Return the (X, Y) coordinate for the center point of the cell that contains the specified text.  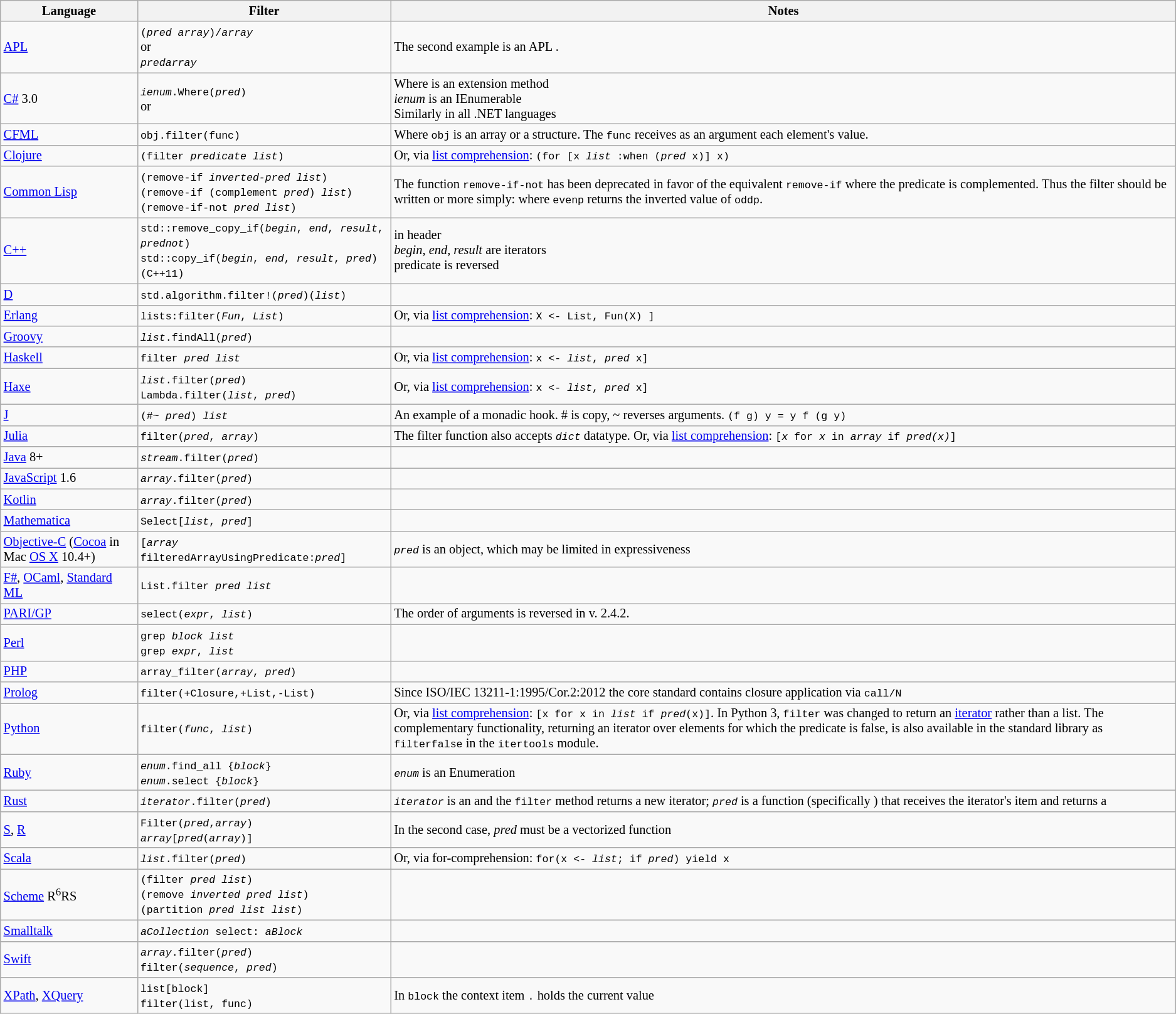
JavaScript 1.6 (69, 478)
ienum.Where(pred)or (264, 99)
list.filter(pred) (264, 858)
Scheme R6RS (69, 894)
(pred array)/arrayorpredarray (264, 47)
filter(func, list) (264, 728)
APL (69, 47)
Haskell (69, 358)
Scala (69, 858)
Where obj is an array or a structure. The func receives as an argument each element's value. (783, 134)
Julia (69, 436)
list.findAll(pred) (264, 336)
aCollection select: aBlock (264, 931)
select(expr, list) (264, 614)
Perl (69, 643)
filter(pred, array) (264, 436)
Erlang (69, 316)
filter(+Closure,+List,-List) (264, 692)
XPath, XQuery (69, 995)
Java 8+ (69, 457)
Ruby (69, 772)
(filter predicate list) (264, 156)
Or, via list comprehension: (for [x list :when (pred x)] x) (783, 156)
Kotlin (69, 499)
Smalltalk (69, 931)
The filter function also accepts dict datatype. Or, via list comprehension: [x for x in array if pred(x)] (783, 436)
The order of arguments is reversed in v. 2.4.2. (783, 614)
pred is an object, which may be limited in expressiveness (783, 549)
F#, OCaml, Standard ML (69, 585)
(remove-if inverted-pred list)(remove-if (complement pred) list)(remove-if-not pred list) (264, 192)
PARI/GP (69, 614)
(filter pred list)(remove inverted pred list)(partition pred list list) (264, 894)
C++ (69, 250)
Prolog (69, 692)
std.algorithm.filter!(pred)(list) (264, 294)
Select[list, pred] (264, 520)
filter pred list (264, 358)
Notes (783, 11)
Mathematica (69, 520)
Common Lisp (69, 192)
Where is an extension method ienum is an IEnumerable Similarly in all .NET languages (783, 99)
Clojure (69, 156)
In block the context item . holds the current value (783, 995)
D (69, 294)
Since ISO/IEC 13211-1:1995/Cor.2:2012 the core standard contains closure application via call/N (783, 692)
(#~ pred) list (264, 415)
Language (69, 11)
Python (69, 728)
Rust (69, 801)
Groovy (69, 336)
Or, via for-comprehension: for(x <- list; if pred) yield x (783, 858)
in header begin, end, result are iterators predicate is reversed (783, 250)
Objective-C (Cocoa in Mac OS X 10.4+) (69, 549)
CFML (69, 134)
array.filter(pred) filter(sequence, pred) (264, 959)
S, R (69, 830)
List.filter pred list (264, 585)
std::remove_copy_if(begin, end, result, prednot)std::copy_if(begin, end, result, pred) (C++11) (264, 250)
J (69, 415)
enum is an Enumeration (783, 772)
list.filter(pred)Lambda.filter(list, pred) (264, 387)
grep block list grep expr, list (264, 643)
In the second case, pred must be a vectorized function (783, 830)
An example of a monadic hook. # is copy, ~ reverses arguments. (f g) y = y f (g y) (783, 415)
Haxe (69, 387)
stream.filter(pred) (264, 457)
array_filter(array, pred) (264, 671)
Filter (264, 11)
lists:filter(Fun, List) (264, 316)
list[block] filter(list, func) (264, 995)
PHP (69, 671)
iterator is an and the filter method returns a new iterator; pred is a function (specifically ) that receives the iterator's item and returns a (783, 801)
[array filteredArrayUsingPredicate:pred] (264, 549)
Swift (69, 959)
The second example is an APL . (783, 47)
iterator.filter(pred) (264, 801)
Filter(pred,array)array[pred(array)] (264, 830)
enum.find_all {block} enum.select {block} (264, 772)
Or, via list comprehension: X <- List, Fun(X) ] (783, 316)
obj.filter(func) (264, 134)
C# 3.0 (69, 99)
